Identify which cell holds the provided text, then report its [x, y] central coordinate. 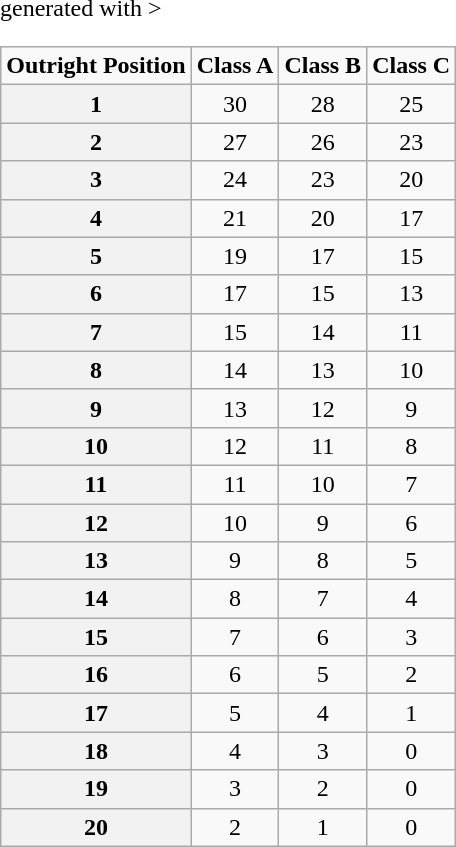
16 [96, 675]
Class C [412, 66]
24 [235, 180]
25 [412, 104]
Class B [323, 66]
26 [323, 142]
27 [235, 142]
28 [323, 104]
Class A [235, 66]
21 [235, 218]
30 [235, 104]
18 [96, 751]
Outright Position [96, 66]
